Scan for the cell matching the given text and deliver its [X, Y] coordinate at center. 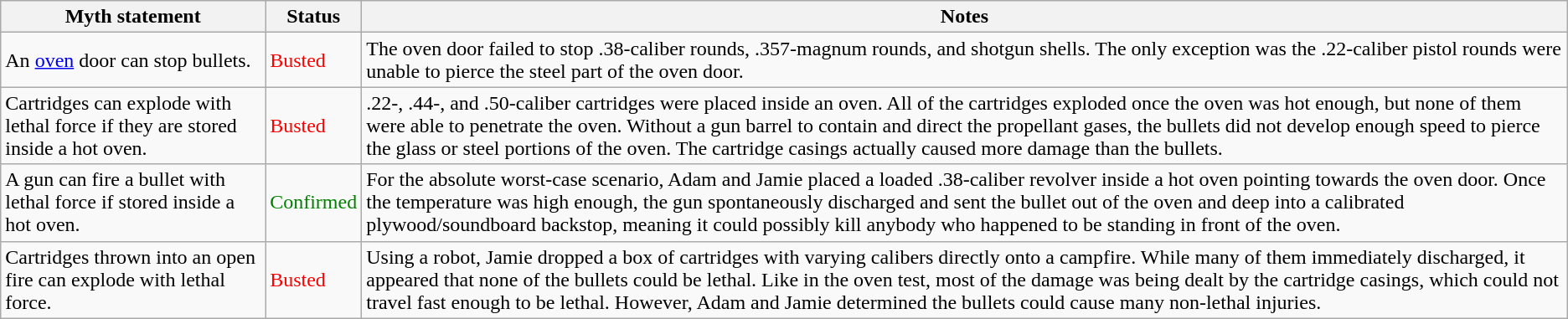
A gun can fire a bullet with lethal force if stored inside a hot oven. [133, 203]
Notes [965, 17]
An oven door can stop bullets. [133, 60]
Confirmed [313, 203]
Cartridges thrown into an open fire can explode with lethal force. [133, 280]
Myth statement [133, 17]
Cartridges can explode with lethal force if they are stored inside a hot oven. [133, 126]
Status [313, 17]
